Find where the given text appears and provide that cell's center as (x, y) coordinate. 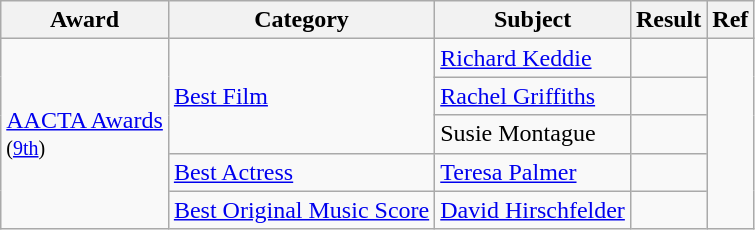
Teresa Palmer (533, 172)
Susie Montague (533, 134)
Rachel Griffiths (533, 96)
Category (301, 20)
Result (668, 20)
Best Original Music Score (301, 210)
Award (85, 20)
Best Film (301, 96)
David Hirschfelder (533, 210)
Ref (730, 20)
AACTA Awards(9th) (85, 134)
Subject (533, 20)
Richard Keddie (533, 58)
Best Actress (301, 172)
